Provide the [X, Y] coordinate of the cell's center where the given text is located.  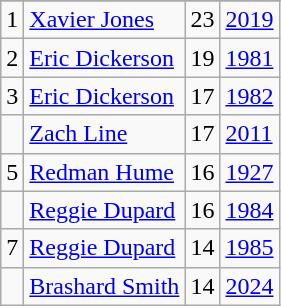
1 [12, 20]
1927 [250, 172]
19 [202, 58]
Redman Hume [104, 172]
1984 [250, 210]
3 [12, 96]
23 [202, 20]
2019 [250, 20]
7 [12, 248]
1981 [250, 58]
1982 [250, 96]
2011 [250, 134]
Brashard Smith [104, 286]
1985 [250, 248]
Xavier Jones [104, 20]
Zach Line [104, 134]
5 [12, 172]
2024 [250, 286]
2 [12, 58]
